Return [X, Y] of the center of cell containing provided text 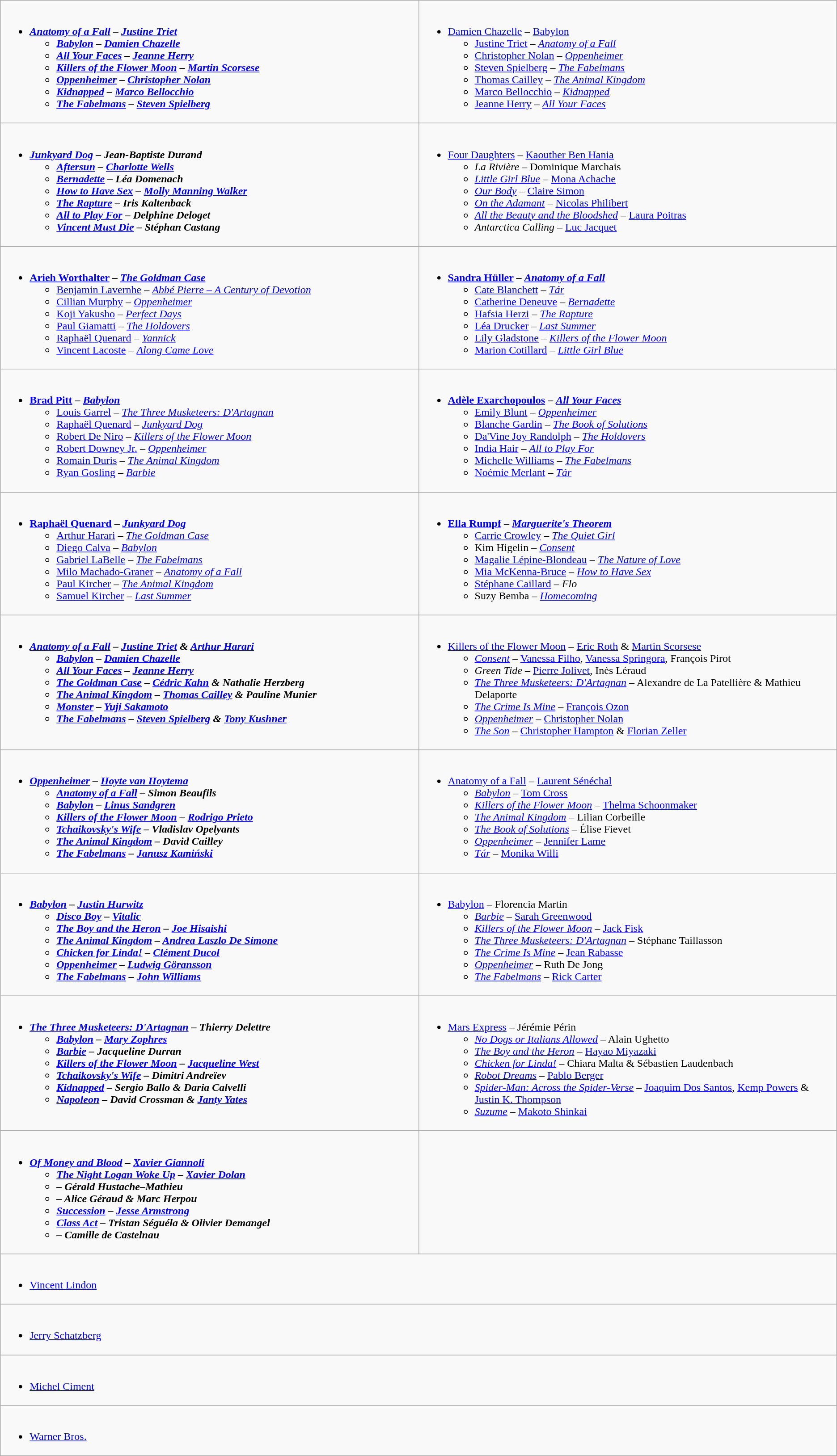
Warner Bros. [418, 1431]
Michel Ciment [418, 1380]
Jerry Schatzberg [418, 1329]
Vincent Lindon [418, 1279]
